Extract the (X, Y) coordinate from the center of the cell holding the provided text.  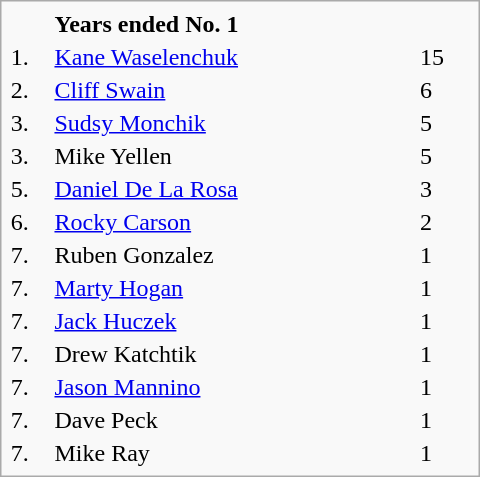
Marty Hogan (234, 288)
Cliff Swain (234, 90)
Daniel De La Rosa (234, 189)
6 (444, 90)
Sudsy Monchik (234, 123)
Mike Ray (234, 453)
1. (30, 57)
Kane Waselenchuk (234, 57)
Jack Huczek (234, 321)
Rocky Carson (234, 222)
Jason Mannino (234, 387)
5. (30, 189)
6. (30, 222)
Mike Yellen (234, 156)
3 (444, 189)
Years ended No. 1 (234, 24)
Ruben Gonzalez (234, 255)
2 (444, 222)
2. (30, 90)
Dave Peck (234, 420)
15 (444, 57)
Drew Katchtik (234, 354)
